Provide the [X, Y] coordinate of the cell's center where the given text is located.  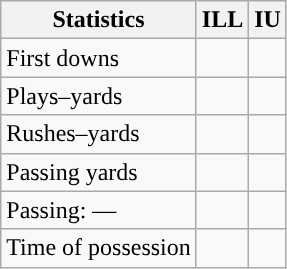
IU [268, 20]
Passing: –– [99, 210]
Plays–yards [99, 96]
Time of possession [99, 248]
ILL [222, 20]
Rushes–yards [99, 134]
Statistics [99, 20]
First downs [99, 58]
Passing yards [99, 172]
